Extract the (X, Y) coordinate from the center of the cell holding the provided text.  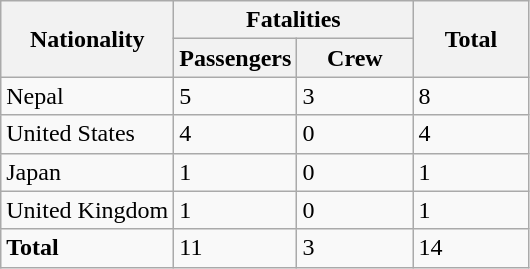
Nepal (88, 96)
Fatalities (294, 20)
Passengers (236, 58)
United Kingdom (88, 210)
United States (88, 134)
5 (236, 96)
8 (471, 96)
Crew (355, 58)
Nationality (88, 39)
Japan (88, 172)
14 (471, 248)
11 (236, 248)
